Output the (x, y) coordinate of the center of the cell containing the given text.  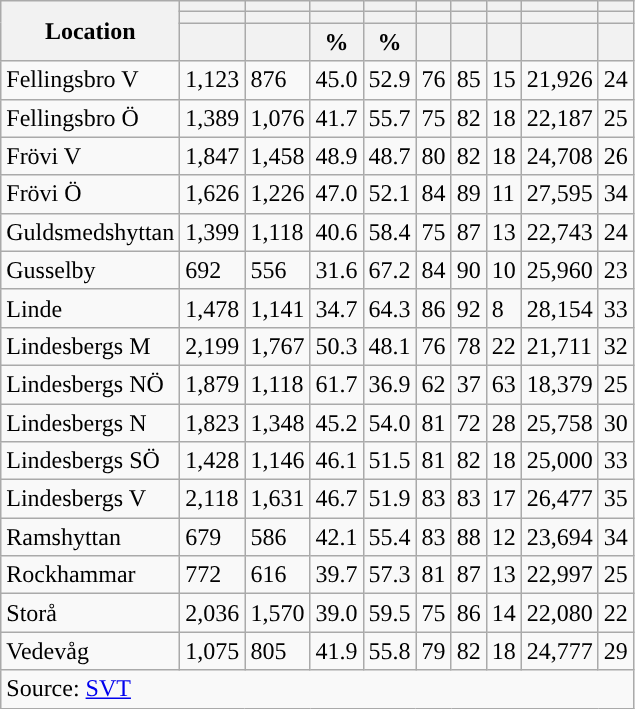
22,743 (560, 232)
50.3 (336, 346)
24,708 (560, 156)
57.3 (390, 575)
45.0 (336, 80)
Lindesbergs NÖ (90, 384)
28,154 (560, 308)
32 (616, 346)
1,141 (278, 308)
58.4 (390, 232)
1,076 (278, 118)
1,123 (212, 80)
61.7 (336, 384)
55.4 (390, 537)
11 (504, 194)
Ramshyttan (90, 537)
31.6 (336, 270)
1,631 (278, 499)
2,118 (212, 499)
36.9 (390, 384)
24,777 (560, 651)
72 (468, 423)
21,926 (560, 80)
679 (212, 537)
Lindesbergs SÖ (90, 461)
80 (434, 156)
2,199 (212, 346)
51.5 (390, 461)
Gusselby (90, 270)
51.9 (390, 499)
Guldsmedshyttan (90, 232)
1,570 (278, 613)
Frövi V (90, 156)
876 (278, 80)
586 (278, 537)
1,879 (212, 384)
48.9 (336, 156)
27,595 (560, 194)
Location (90, 31)
Frövi Ö (90, 194)
28 (504, 423)
52.1 (390, 194)
805 (278, 651)
46.1 (336, 461)
Fellingsbro Ö (90, 118)
692 (212, 270)
556 (278, 270)
1,399 (212, 232)
Rockhammar (90, 575)
10 (504, 270)
34.7 (336, 308)
22,080 (560, 613)
1,847 (212, 156)
37 (468, 384)
48.1 (390, 346)
85 (468, 80)
1,458 (278, 156)
59.5 (390, 613)
52.9 (390, 80)
22,187 (560, 118)
39.7 (336, 575)
67.2 (390, 270)
15 (504, 80)
48.7 (390, 156)
46.7 (336, 499)
55.8 (390, 651)
26 (616, 156)
35 (616, 499)
79 (434, 651)
17 (504, 499)
25,000 (560, 461)
41.7 (336, 118)
54.0 (390, 423)
40.6 (336, 232)
62 (434, 384)
23 (616, 270)
Storå (90, 613)
42.1 (336, 537)
Lindesbergs M (90, 346)
616 (278, 575)
1,823 (212, 423)
90 (468, 270)
1,626 (212, 194)
23,694 (560, 537)
1,428 (212, 461)
30 (616, 423)
89 (468, 194)
14 (504, 613)
25,758 (560, 423)
45.2 (336, 423)
1,389 (212, 118)
1,146 (278, 461)
8 (504, 308)
29 (616, 651)
22,997 (560, 575)
21,711 (560, 346)
39.0 (336, 613)
92 (468, 308)
63 (504, 384)
1,767 (278, 346)
78 (468, 346)
Lindesbergs N (90, 423)
2,036 (212, 613)
1,226 (278, 194)
772 (212, 575)
Lindesbergs V (90, 499)
1,075 (212, 651)
Source: SVT (318, 689)
12 (504, 537)
1,478 (212, 308)
Fellingsbro V (90, 80)
25,960 (560, 270)
88 (468, 537)
18,379 (560, 384)
1,348 (278, 423)
Vedevåg (90, 651)
47.0 (336, 194)
55.7 (390, 118)
41.9 (336, 651)
Linde (90, 308)
64.3 (390, 308)
26,477 (560, 499)
